Determine the (X, Y) coordinate at the center of the cell enclosing the given text.  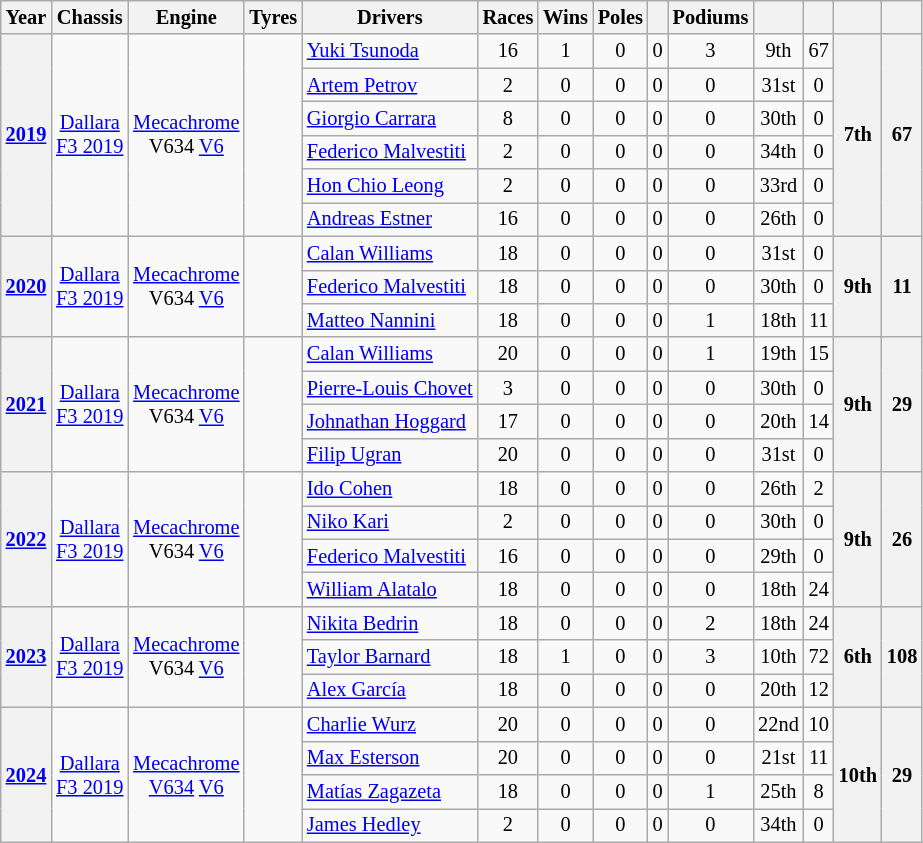
Drivers (390, 17)
Matteo Nannini (390, 320)
Engine (186, 17)
19th (778, 354)
26 (902, 540)
Artem Petrov (390, 85)
Races (508, 17)
108 (902, 656)
33rd (778, 186)
29th (778, 556)
Filip Ugran (390, 455)
James Hedley (390, 825)
2019 (26, 135)
Andreas Estner (390, 219)
25th (778, 791)
Max Esterson (390, 758)
2022 (26, 540)
Chassis (90, 17)
7th (858, 135)
Taylor Barnard (390, 657)
Year (26, 17)
21st (778, 758)
Podiums (711, 17)
12 (819, 690)
William Alatalo (390, 589)
Tyres (273, 17)
2021 (26, 404)
Pierre-Louis Chovet (390, 388)
Niko Kari (390, 522)
Yuki Tsunoda (390, 51)
Nikita Bedrin (390, 623)
Charlie Wurz (390, 724)
72 (819, 657)
Alex García (390, 690)
2020 (26, 286)
Ido Cohen (390, 489)
17 (508, 421)
Wins (566, 17)
Johnathan Hoggard (390, 421)
22nd (778, 724)
14 (819, 421)
2023 (26, 656)
2024 (26, 774)
Poles (620, 17)
15 (819, 354)
Giorgio Carrara (390, 118)
6th (858, 656)
Hon Chio Leong (390, 186)
10 (819, 724)
Matías Zagazeta (390, 791)
